Search for the cell housing the specified text and yield its [x, y] center coordinate. 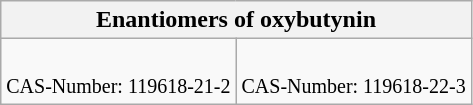
CAS-Number: 119618-22-3 [354, 72]
Enantiomers of oxybutynin [236, 20]
CAS-Number: 119618-21-2 [118, 72]
